Determine the (x, y) coordinate at the center of the cell enclosing the given text.  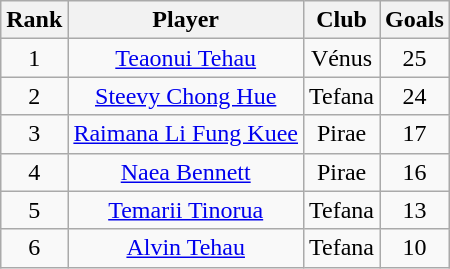
16 (415, 172)
Club (342, 20)
Alvin Tehau (186, 248)
1 (34, 58)
17 (415, 134)
Naea Bennett (186, 172)
Raimana Li Fung Kuee (186, 134)
Temarii Tinorua (186, 210)
Teaonui Tehau (186, 58)
3 (34, 134)
5 (34, 210)
25 (415, 58)
Vénus (342, 58)
2 (34, 96)
10 (415, 248)
13 (415, 210)
Steevy Chong Hue (186, 96)
24 (415, 96)
4 (34, 172)
Rank (34, 20)
Goals (415, 20)
Player (186, 20)
6 (34, 248)
